Extract the [x, y] coordinate from the center of the cell holding the provided text.  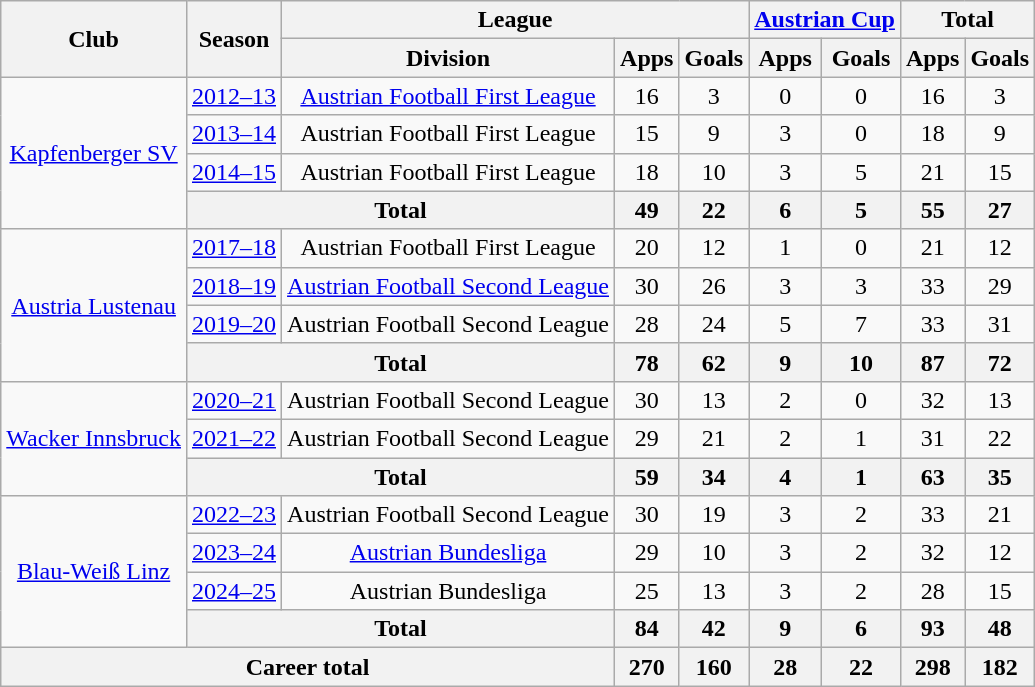
55 [932, 210]
2023–24 [234, 553]
2012–13 [234, 96]
62 [714, 362]
2024–25 [234, 591]
84 [647, 629]
87 [932, 362]
7 [862, 324]
27 [1000, 210]
270 [647, 667]
72 [1000, 362]
63 [932, 477]
24 [714, 324]
Austrian Cup [825, 20]
2013–14 [234, 134]
Kapfenberger SV [94, 153]
42 [714, 629]
Career total [308, 667]
93 [932, 629]
20 [647, 248]
78 [647, 362]
2020–21 [234, 400]
298 [932, 667]
25 [647, 591]
League [516, 20]
2019–20 [234, 324]
4 [786, 477]
2022–23 [234, 515]
48 [1000, 629]
2021–22 [234, 438]
Club [94, 39]
2017–18 [234, 248]
26 [714, 286]
Austria Lustenau [94, 305]
Wacker Innsbruck [94, 438]
19 [714, 515]
34 [714, 477]
2014–15 [234, 172]
182 [1000, 667]
Season [234, 39]
2018–19 [234, 286]
160 [714, 667]
49 [647, 210]
Division [448, 58]
35 [1000, 477]
Blau-Weiß Linz [94, 572]
59 [647, 477]
